Return the (X, Y) coordinate for the center point of the cell that contains the specified text.  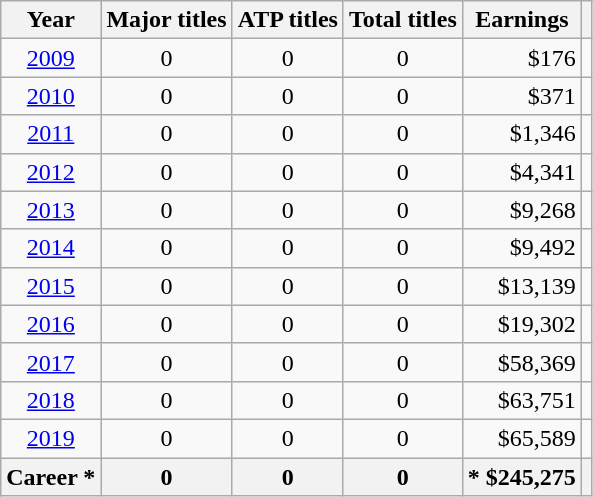
Earnings (522, 20)
ATP titles (288, 20)
Major titles (166, 20)
2012 (51, 172)
$63,751 (522, 400)
$9,268 (522, 210)
2015 (51, 286)
* $245,275 (522, 477)
$1,346 (522, 134)
$65,589 (522, 438)
2014 (51, 248)
2010 (51, 96)
$4,341 (522, 172)
$176 (522, 58)
$9,492 (522, 248)
$19,302 (522, 324)
Total titles (402, 20)
2017 (51, 362)
2018 (51, 400)
$58,369 (522, 362)
$371 (522, 96)
$13,139 (522, 286)
2009 (51, 58)
2019 (51, 438)
2016 (51, 324)
2013 (51, 210)
Career * (51, 477)
Year (51, 20)
2011 (51, 134)
